Find where the given text appears and provide that cell's center as (X, Y) coordinate. 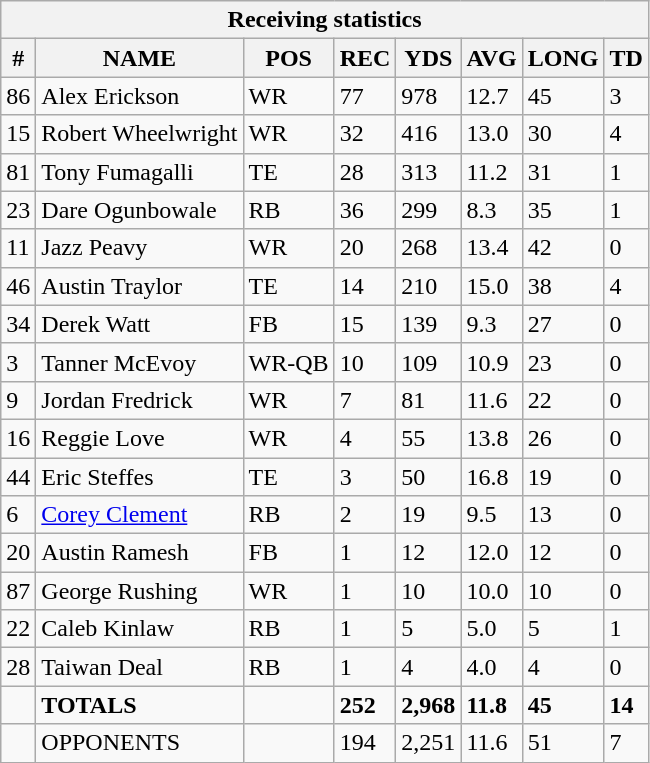
2,968 (428, 705)
299 (428, 210)
Robert Wheelwright (140, 134)
36 (365, 210)
12.0 (492, 553)
11.2 (492, 172)
16.8 (492, 477)
51 (563, 743)
87 (18, 591)
11 (18, 248)
POS (288, 58)
9.3 (492, 324)
13.4 (492, 248)
252 (365, 705)
86 (18, 96)
OPPONENTS (140, 743)
TOTALS (140, 705)
13 (563, 515)
77 (365, 96)
46 (18, 286)
WR-QB (288, 362)
13.8 (492, 438)
AVG (492, 58)
30 (563, 134)
Taiwan Deal (140, 667)
Tony Fumagalli (140, 172)
Eric Steffes (140, 477)
9 (18, 400)
109 (428, 362)
George Rushing (140, 591)
12.7 (492, 96)
Reggie Love (140, 438)
4.0 (492, 667)
2 (365, 515)
50 (428, 477)
REC (365, 58)
42 (563, 248)
16 (18, 438)
11.8 (492, 705)
Tanner McEvoy (140, 362)
5.0 (492, 629)
YDS (428, 58)
9.5 (492, 515)
26 (563, 438)
268 (428, 248)
Dare Ogunbowale (140, 210)
10.9 (492, 362)
LONG (563, 58)
TD (626, 58)
# (18, 58)
38 (563, 286)
35 (563, 210)
34 (18, 324)
31 (563, 172)
6 (18, 515)
Austin Ramesh (140, 553)
194 (365, 743)
Receiving statistics (325, 20)
13.0 (492, 134)
313 (428, 172)
Jordan Fredrick (140, 400)
Jazz Peavy (140, 248)
Alex Erickson (140, 96)
Caleb Kinlaw (140, 629)
8.3 (492, 210)
NAME (140, 58)
32 (365, 134)
15.0 (492, 286)
55 (428, 438)
210 (428, 286)
Corey Clement (140, 515)
27 (563, 324)
44 (18, 477)
Austin Traylor (140, 286)
139 (428, 324)
2,251 (428, 743)
416 (428, 134)
10.0 (492, 591)
978 (428, 96)
Derek Watt (140, 324)
